Pinpoint the cell where the given text exists, returning its (X, Y) midpoint coordinate. 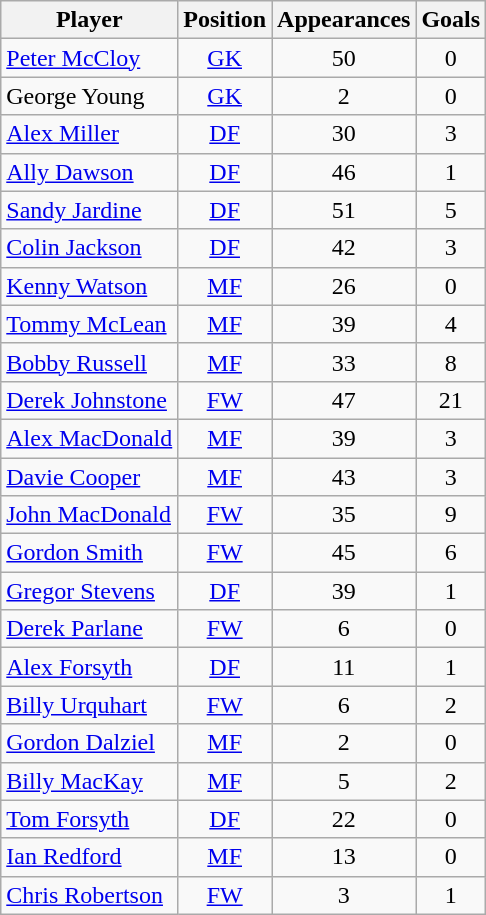
Player (90, 20)
Appearances (344, 20)
Gordon Dalziel (90, 743)
30 (344, 134)
Chris Robertson (90, 895)
13 (344, 857)
Alex Miller (90, 134)
22 (344, 819)
Derek Johnstone (90, 400)
26 (344, 286)
42 (344, 248)
50 (344, 58)
9 (451, 515)
Kenny Watson (90, 286)
Alex MacDonald (90, 438)
51 (344, 210)
Bobby Russell (90, 362)
Gordon Smith (90, 553)
Derek Parlane (90, 629)
George Young (90, 96)
Tom Forsyth (90, 819)
Billy Urquhart (90, 705)
21 (451, 400)
Colin Jackson (90, 248)
43 (344, 477)
Billy MacKay (90, 781)
33 (344, 362)
8 (451, 362)
John MacDonald (90, 515)
11 (344, 667)
Tommy McLean (90, 324)
Sandy Jardine (90, 210)
47 (344, 400)
45 (344, 553)
Goals (451, 20)
35 (344, 515)
Ally Dawson (90, 172)
Ian Redford (90, 857)
4 (451, 324)
Position (225, 20)
Davie Cooper (90, 477)
Peter McCloy (90, 58)
Gregor Stevens (90, 591)
Alex Forsyth (90, 667)
46 (344, 172)
